For the text-containing cell, return its midpoint in (x, y) coordinate format. 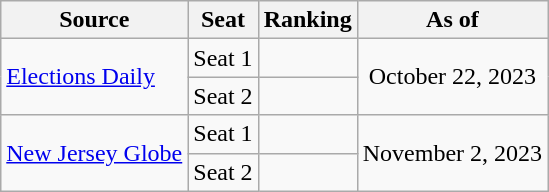
Source (94, 20)
Elections Daily (94, 77)
New Jersey Globe (94, 153)
October 22, 2023 (452, 77)
Seat (223, 20)
As of (452, 20)
Ranking (308, 20)
November 2, 2023 (452, 153)
